Identify which cell holds the provided text, then report its [X, Y] central coordinate. 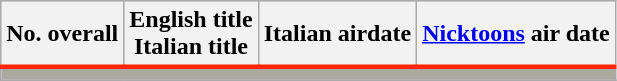
No. overall [62, 34]
Italian airdate [337, 34]
Nicktoons air date [516, 34]
English titleItalian title [191, 34]
